Search for the cell housing the specified text and yield its (x, y) center coordinate. 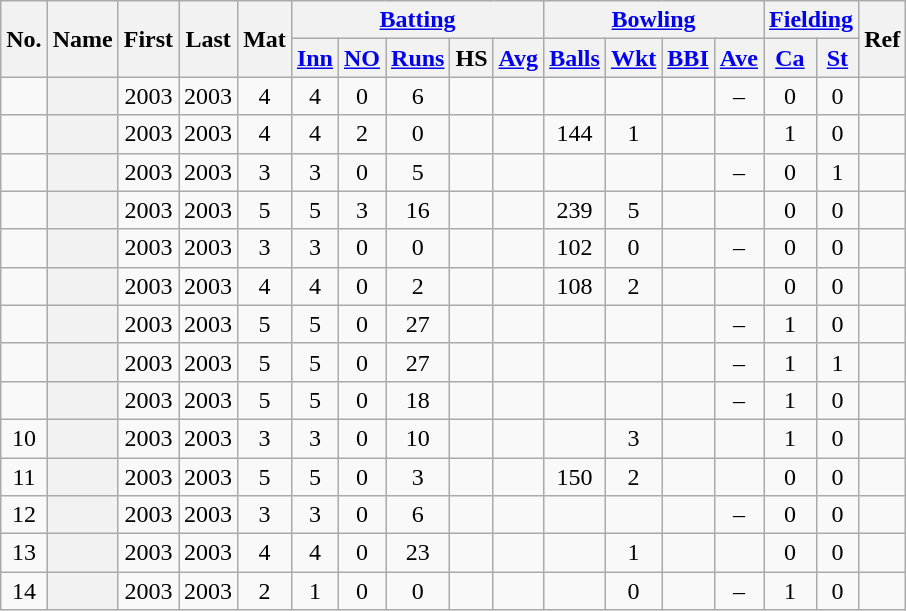
11 (24, 477)
14 (24, 591)
Avg (518, 58)
108 (575, 286)
HS (472, 58)
Ca (790, 58)
144 (575, 134)
No. (24, 39)
Mat (265, 39)
12 (24, 515)
Fielding (812, 20)
NO (362, 58)
239 (575, 210)
102 (575, 248)
Last (208, 39)
16 (418, 210)
Balls (575, 58)
13 (24, 553)
23 (418, 553)
Batting (417, 20)
Name (82, 39)
Wkt (633, 58)
18 (418, 400)
First (148, 39)
Runs (418, 58)
150 (575, 477)
St (837, 58)
Bowling (654, 20)
Inn (314, 58)
BBI (688, 58)
Ref (882, 39)
Ave (738, 58)
